Provide the (X, Y) coordinate of the cell's center where the given text is located.  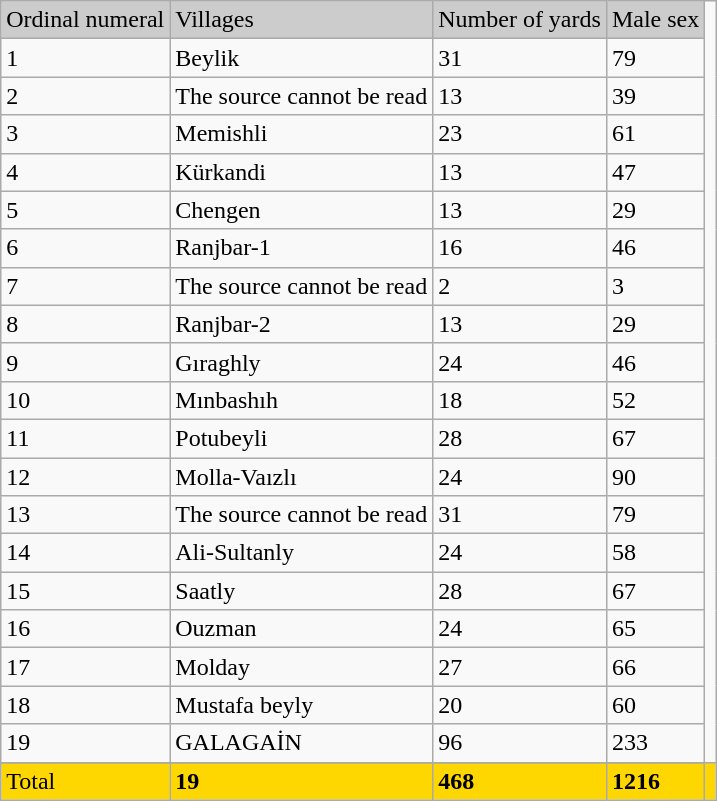
90 (655, 477)
Gıraghly (302, 362)
Villages (302, 20)
6 (86, 248)
60 (655, 705)
14 (86, 553)
Kürkandi (302, 172)
12 (86, 477)
Ali-Sultanly (302, 553)
10 (86, 400)
11 (86, 438)
Potubeyli (302, 438)
65 (655, 629)
1 (86, 58)
15 (86, 591)
7 (86, 286)
468 (520, 781)
Memishli (302, 134)
Saatly (302, 591)
58 (655, 553)
Mustafa beyly (302, 705)
9 (86, 362)
Mınbashıh (302, 400)
52 (655, 400)
Molla-Vaızlı (302, 477)
23 (520, 134)
Ouzman (302, 629)
96 (520, 743)
Ranjbar-2 (302, 324)
27 (520, 667)
8 (86, 324)
47 (655, 172)
Ordinal numeral (86, 20)
GALAGAİN (302, 743)
66 (655, 667)
Number of yards (520, 20)
61 (655, 134)
17 (86, 667)
5 (86, 210)
4 (86, 172)
Chengen (302, 210)
Total (86, 781)
Beylik (302, 58)
1216 (655, 781)
Male sex (655, 20)
20 (520, 705)
39 (655, 96)
Ranjbar-1 (302, 248)
233 (655, 743)
Molday (302, 667)
